Capture the cell that displays the provided text and extract its (x, y) central coordinate. 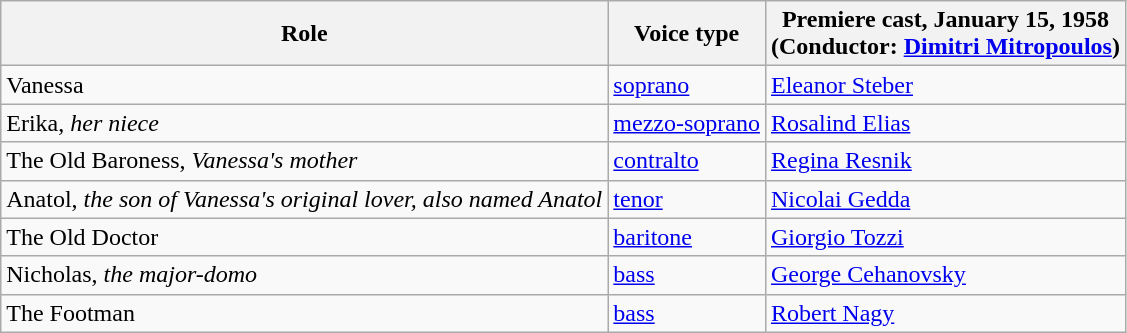
Robert Nagy (945, 313)
Rosalind Elias (945, 123)
Erika, her niece (304, 123)
Regina Resnik (945, 161)
Nicholas, the major-domo (304, 275)
Giorgio Tozzi (945, 237)
mezzo-soprano (687, 123)
Voice type (687, 34)
Vanessa (304, 85)
soprano (687, 85)
baritone (687, 237)
The Old Doctor (304, 237)
tenor (687, 199)
George Cehanovsky (945, 275)
contralto (687, 161)
Role (304, 34)
The Footman (304, 313)
The Old Baroness, Vanessa's mother (304, 161)
Eleanor Steber (945, 85)
Anatol, the son of Vanessa's original lover, also named Anatol (304, 199)
Nicolai Gedda (945, 199)
Premiere cast, January 15, 1958(Conductor: Dimitri Mitropoulos) (945, 34)
